Search for the cell housing the specified text and yield its [x, y] center coordinate. 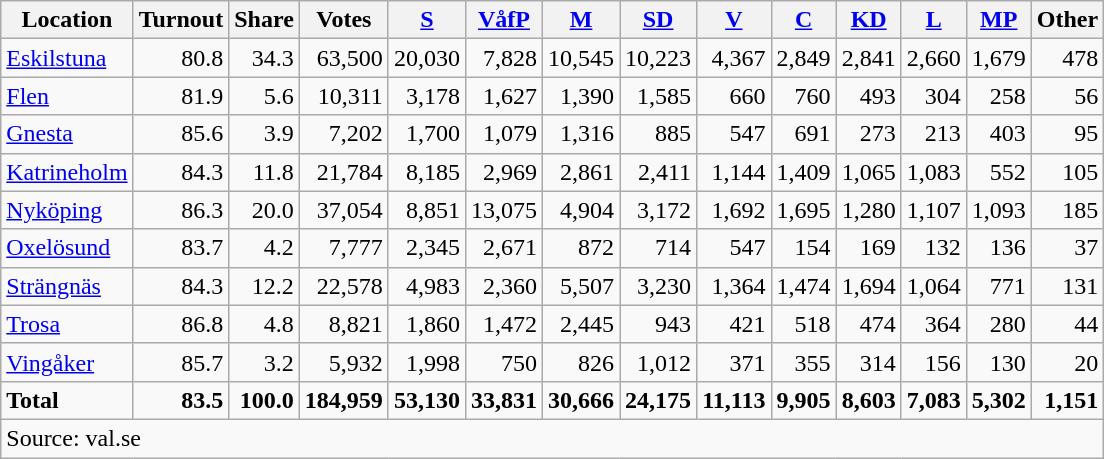
154 [804, 248]
Trosa [67, 324]
273 [868, 134]
4,983 [426, 286]
85.6 [181, 134]
20 [1067, 362]
Other [1067, 20]
34.3 [264, 58]
691 [804, 134]
403 [998, 134]
1,144 [734, 172]
518 [804, 324]
5,302 [998, 400]
2,969 [504, 172]
Location [67, 20]
493 [868, 96]
478 [1067, 58]
1,316 [582, 134]
Katrineholm [67, 172]
44 [1067, 324]
Eskilstuna [67, 58]
37 [1067, 248]
3,172 [658, 210]
V [734, 20]
7,083 [934, 400]
85.7 [181, 362]
Votes [344, 20]
7,777 [344, 248]
371 [734, 362]
86.8 [181, 324]
1,107 [934, 210]
Share [264, 20]
13,075 [504, 210]
8,851 [426, 210]
Vingåker [67, 362]
1,083 [934, 172]
Oxelösund [67, 248]
1,627 [504, 96]
1,093 [998, 210]
37,054 [344, 210]
2,360 [504, 286]
81.9 [181, 96]
136 [998, 248]
C [804, 20]
185 [1067, 210]
10,311 [344, 96]
63,500 [344, 58]
1,694 [868, 286]
1,079 [504, 134]
20.0 [264, 210]
1,064 [934, 286]
474 [868, 324]
1,151 [1067, 400]
314 [868, 362]
80.8 [181, 58]
4.2 [264, 248]
9,905 [804, 400]
105 [1067, 172]
83.7 [181, 248]
L [934, 20]
8,821 [344, 324]
826 [582, 362]
11,113 [734, 400]
VåfP [504, 20]
Gnesta [67, 134]
5.6 [264, 96]
885 [658, 134]
2,849 [804, 58]
8,603 [868, 400]
1,692 [734, 210]
SD [658, 20]
1,390 [582, 96]
2,445 [582, 324]
20,030 [426, 58]
1,860 [426, 324]
95 [1067, 134]
2,345 [426, 248]
Strängnäs [67, 286]
86.3 [181, 210]
2,841 [868, 58]
100.0 [264, 400]
258 [998, 96]
12.2 [264, 286]
5,932 [344, 362]
30,666 [582, 400]
4,367 [734, 58]
213 [934, 134]
4,904 [582, 210]
KD [868, 20]
872 [582, 248]
1,472 [504, 324]
1,012 [658, 362]
MP [998, 20]
750 [504, 362]
Turnout [181, 20]
3,230 [658, 286]
3.2 [264, 362]
M [582, 20]
1,679 [998, 58]
156 [934, 362]
Source: val.se [552, 438]
552 [998, 172]
1,065 [868, 172]
2,861 [582, 172]
8,185 [426, 172]
3.9 [264, 134]
21,784 [344, 172]
714 [658, 248]
760 [804, 96]
1,364 [734, 286]
280 [998, 324]
1,585 [658, 96]
132 [934, 248]
2,411 [658, 172]
1,700 [426, 134]
83.5 [181, 400]
364 [934, 324]
53,130 [426, 400]
56 [1067, 96]
304 [934, 96]
131 [1067, 286]
22,578 [344, 286]
11.8 [264, 172]
7,202 [344, 134]
33,831 [504, 400]
184,959 [344, 400]
4.8 [264, 324]
2,660 [934, 58]
Total [67, 400]
1,280 [868, 210]
10,223 [658, 58]
10,545 [582, 58]
7,828 [504, 58]
943 [658, 324]
355 [804, 362]
660 [734, 96]
169 [868, 248]
Flen [67, 96]
Nyköping [67, 210]
S [426, 20]
2,671 [504, 248]
1,998 [426, 362]
130 [998, 362]
1,409 [804, 172]
421 [734, 324]
1,695 [804, 210]
24,175 [658, 400]
3,178 [426, 96]
5,507 [582, 286]
771 [998, 286]
1,474 [804, 286]
